Identify which cell holds the provided text, then report its (X, Y) central coordinate. 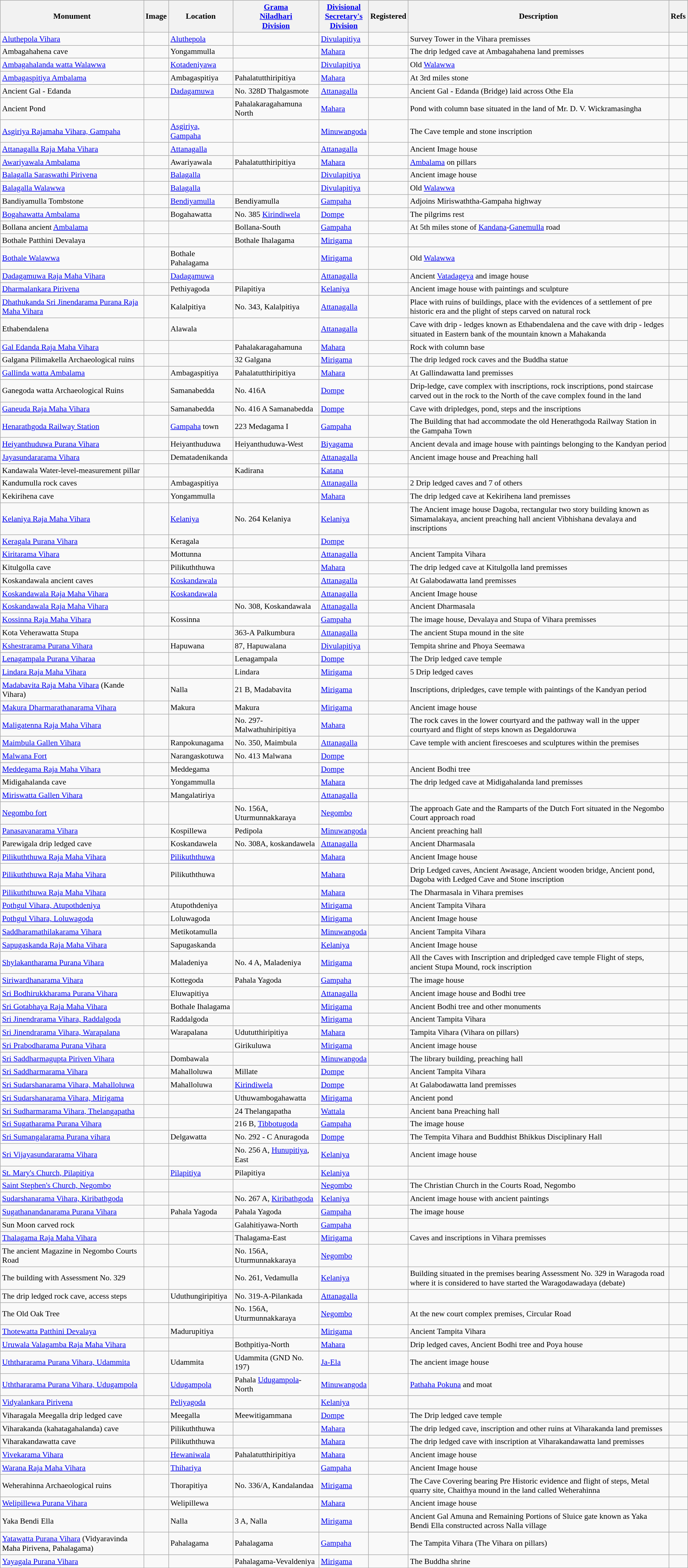
Ancient Bodhi tree (538, 769)
The Tempita Vihara and Buddhist Bhikkus Disciplinary Hall (538, 1137)
Mottunna (200, 554)
Warana Raja Maha Vihara (72, 1468)
No. 4 A, Maladeniya (276, 962)
Building situated in the premises bearing Assessment No. 329 in Waragoda road where it is considered to have started the Waragodawadaya (debate) (538, 1278)
Sri Vijayasundararama Vihara (72, 1155)
Galahitiyawa-North (276, 1225)
21 B, Madabavita (276, 690)
Kekirihena cave (72, 496)
Heiyanthuduwa (200, 444)
Viharagala Meegalla drip ledged cave (72, 1416)
No. 385 Kirindiwela (276, 214)
Koskandawala ancient caves (72, 581)
Image (156, 16)
Lindara (276, 672)
Ancient pond (538, 1098)
Ancient Bodhi tree and other monuments (538, 1007)
Pedipola (276, 831)
Sri Gotabhaya Raja Maha Vihara (72, 1007)
Kospillewa (200, 831)
Location (200, 16)
Asgiriya Rajamaha Vihara, Gampaha (72, 131)
Mangalatiriya (200, 796)
The Cave Covering bearing Pre Historic evidence and flight of steps, Metal quarry site, Chaithya mound in the land called Weherahinna (538, 1485)
Thalagama-East (276, 1238)
Wattala (343, 1111)
Thotewatta Patthini Devalaya (72, 1332)
The Dharmasala in Vihara premises (538, 892)
Panasavanarama Vihara (72, 831)
Ambagahahena cave (72, 52)
Weherahinna Archaeological ruins (72, 1485)
Sri Jinendrarama Vihara, Raddalgoda (72, 1019)
Kiritarama Vihara (72, 554)
Ancient Gal - Edanda (72, 91)
Kossinna (200, 620)
Negombo fort (72, 813)
Rock with column base (538, 347)
Viharakandawatta cave (72, 1442)
Drip Ledged caves, Ancient Awasage, Ancient wooden bridge, Ancient pond, Dagoba with Ledged Cave and Stone inscription (538, 875)
Keragala Purana Vihara (72, 541)
Dadagamuwa Raja Maha Vihara (72, 276)
Uththararama Purana Vihara, Udammita (72, 1362)
Balagalla Saraswathi Pirivena (72, 175)
No. 336/A, Kandalandaa (276, 1485)
Sugathanandanarama Purana Vihara (72, 1212)
Maligatenna Raja Maha Vihara (72, 725)
Sri Jinendrarama Vihara, Warapalana (72, 1033)
Welipillewa (200, 1503)
Pahalagama-Vevaldeniya (276, 1561)
The drip ledged cave with inscription at Viharakandawatta land premisses (538, 1442)
Henarathgoda Railway Station (72, 426)
Udugampola (200, 1385)
The drip ledged cave at Ambagahahena land premisses (538, 52)
3 A, Nalla (276, 1521)
Tempita shrine and Phoya Seemawa (538, 646)
Registered (388, 16)
The Cave temple and stone inscription (538, 131)
Bothpitiya-North (276, 1345)
Loluwagoda (200, 919)
Ancient image house with ancient paintings (538, 1199)
The Tampita Vihara (The Vihara on pillars) (538, 1543)
Hapuwana (200, 646)
St. Mary's Church, Pilapitiya (72, 1173)
216 B, Tibbotugoda (276, 1124)
The rock caves in the lower courtyard and the pathway wall in the upper courtyard and flight of steps known as Degaldoruwa (538, 725)
At Gallindawatta land premisses (538, 373)
Kotadeniyawa (200, 65)
Gallinda watta Ambalama (72, 373)
Kottegoda (200, 981)
All the Caves with Inscription and dripledged cave temple Flight of steps, ancient Stupa Mound, rock inscription (538, 962)
Ethabendalena (72, 330)
Ancient devala and image house with paintings belonging to the Kandyan period (538, 444)
Pond with column base situated in the land of Mr. D. V. Wickramasingha (538, 109)
Ancient Vatadageya and image house (538, 276)
Dombawala (200, 1059)
Girikuluwa (276, 1046)
Uthuwambogahawatta (276, 1098)
Bothale Pahalagama (200, 258)
Dharmalankara Pirivena (72, 289)
The library building, preaching hall (538, 1059)
Ganeuda Raja Maha Vihara (72, 409)
Dematadenikanda (200, 457)
Sri Sudarshanarama Vihara, Mirigama (72, 1098)
Awariyawala (200, 162)
Hewaniwala (200, 1455)
Balagalla Walawwa (72, 188)
Biyagama (343, 444)
The pilgrims rest (538, 214)
No. 308A, koskandawela (276, 844)
Ancient preaching hall (538, 831)
Udammita (200, 1362)
Dhathukanda Sri Jinendarama Purana Raja Maha Vihara (72, 307)
Cave temple with ancient firescoeses and sculptures within the premises (538, 743)
The Building that had accommodate the old Henerathgoda Railway Station in the Gampaha Town (538, 426)
No. 319-A-Pilankada (276, 1296)
Bandiyamulla Tombstone (72, 201)
Thihariya (200, 1468)
Madabavita Raja Maha Vihara (Kande Vihara) (72, 690)
Sapugaskanda (200, 945)
Millate (276, 1072)
Lindara Raja Maha Vihara (72, 672)
Miriswatta Gallen Vihara (72, 796)
Kshestrarama Purana Vihara (72, 646)
No. 256 A, Hunupitiya, East (276, 1155)
Atupothdeniya (200, 906)
5 Drip ledged caves (538, 672)
At the new court complex premises, Circular Road (538, 1314)
Ganegoda watta Archaeological Ruins (72, 391)
Ambalama on pillars (538, 162)
No. 261, Vedamulla (276, 1278)
Uduthungiripitiya (200, 1296)
Sudarshanarama Vihara, Kiribathgoda (72, 1199)
Cave with drip - ledges known as Ethabendalena and the cave with drip - ledges situated in Eastern bank of the mountain known a Mahakanda (538, 330)
Keragala (200, 541)
Warapalana (200, 1033)
Bollana-South (276, 228)
The ancient Magazine in Negombo Courts Road (72, 1256)
Sri Sudarshanarama Vihara, Mahalloluwa (72, 1085)
Delgawatta (200, 1137)
Lenagampala (276, 659)
At 5th miles stone of Kandana-Ganemulla road (538, 228)
Raddalgoda (200, 1019)
363-A Palkumbura (276, 633)
2 Drip ledged caves and 7 of others (538, 483)
No. 350, Maimbula (276, 743)
Sri Prabodharama Purana Vihara (72, 1046)
Peliyagoda (200, 1403)
No. 416A (276, 391)
Sri Bodhirukkharama Purana Vihara (72, 993)
Meddegama Raja Maha Vihara (72, 769)
No. 308, Koskandawala (276, 607)
Sun Moon carved rock (72, 1225)
Description (538, 16)
Bothale Walawwa (72, 258)
Eluwapitiya (200, 993)
The image house, Devalaya and Stupa of Vihara premisses (538, 620)
Shylakantharama Purana Vihara (72, 962)
Ancient Gal Amuna and Remaining Portions of Sluice gate known as Yaka Bendi Ella constructed across Nalla village (538, 1521)
Uruwala Valagamba Raja Maha Vihara (72, 1345)
No. 416 A Samanabedda (276, 409)
No. 343, Kalalpitiya (276, 307)
Kandumulla rock caves (72, 483)
Aluthepola (200, 39)
No. 264 Kelaniya (276, 519)
Pahala Udugampola-North (276, 1385)
Inscriptions, dripledges, cave temple with paintings of the Kandyan period (538, 690)
Metikotamulla (200, 932)
Kirindiwela (276, 1085)
Aluthepola Vihara (72, 39)
The building with Assessment No. 329 (72, 1278)
87, Hapuwalana (276, 646)
The Old Oak Tree (72, 1314)
Heiyanthuduwa-West (276, 444)
Vidyalankara Pirivena (72, 1403)
No. 297-Malwathuhiripitiya (276, 725)
Jayasundararama Vihara (72, 457)
The Christian Church in the Courts Road, Negombo (538, 1186)
The drip ledged cave at Kekirihena land premisses (538, 496)
Galgana Pilimakella Archaeological ruins (72, 360)
No. 292 - C Anuragoda (276, 1137)
No. 413 Malwana (276, 756)
Sapugaskanda Raja Maha Vihara (72, 945)
Saint Stephen's Church, Negombo (72, 1186)
Adjoins Miriswaththa-Gampaha highway (538, 201)
Kalalpitiya (200, 307)
Gal Edanda Raja Maha Vihara (72, 347)
32 Galgana (276, 360)
Awariyawala Ambalama (72, 162)
Bogahawatta Ambalama (72, 214)
Yaka Bendi Ella (72, 1521)
The drip ledged cave at Kitulgolla land premisses (538, 568)
Koskandawela (200, 844)
Attanagalla Raja Maha Vihara (72, 149)
Kossinna Raja Maha Vihara (72, 620)
Pahalakaragahamuna (276, 347)
Katana (343, 470)
Kota Veherawatta Stupa (72, 633)
The ancient Stupa mound in the site (538, 633)
Yayagala Purana Vihara (72, 1561)
Kitulgolla cave (72, 568)
Meegalla (200, 1416)
Sri Saddharmagupta Piriven Vihara (72, 1059)
Ancient image house and Bodhi tree (538, 993)
Meddegama (200, 769)
Ancient bana Preaching hall (538, 1111)
Ancient Pond (72, 109)
Gampaha town (200, 426)
Makura Dharmarathanarama Vihara (72, 707)
Ancient Gal - Edanda (Bridge) laid across Othe Ela (538, 91)
Lenagampala Purana Viharaa (72, 659)
The drip ledged rock cave, access steps (72, 1296)
223 Medagama I (276, 426)
Ancient image house and Preaching hall (538, 457)
Sri Saddharmarama Vihara (72, 1072)
Pahalakaragahamuna North (276, 109)
The drip ledged rock caves and the Buddha statue (538, 360)
Bollana ancient Ambalama (72, 228)
Survey Tower in the Vihara premisses (538, 39)
The ancient image house (538, 1362)
Udammita (GND No. 197) (276, 1362)
Thalagama Raja Maha Vihara (72, 1238)
Tampita Vihara (Vihara on pillars) (538, 1033)
The Buddha shrine (538, 1561)
Pethiyagoda (200, 289)
Bogahawatta (200, 214)
Maladeniya (200, 962)
Pothgul Vihara, Loluwagoda (72, 919)
Sri Sumangalarama Purana vihara (72, 1137)
Meewitigammana (276, 1416)
Thorapitiya (200, 1485)
Ranpokunagama (200, 743)
The drip ledged cave at Midigahalanda land premisses (538, 782)
Narangaskotuwa (200, 756)
Parewigala drip ledged cave (72, 844)
Sri Sudharmarama Vihara, Thelangapatha (72, 1111)
Ambagaspitiya Ambalama (72, 78)
Place with ruins of buildings, place with the evidences of a settlement of pre historic era and the plight of steps carved on natural rock (538, 307)
Sri Sugatharama Purana Vihara (72, 1124)
Midigahalanda cave (72, 782)
Yatawatta Purana Vihara (Vidyaravinda Maha Pirivena, Pahalagama) (72, 1543)
Kelaniya Raja Maha Vihara (72, 519)
Vivekarama Vihara (72, 1455)
Bothale Patthini Devalaya (72, 241)
Kadirana (276, 470)
Udututthiripitiya (276, 1033)
Refs (678, 16)
At 3rd miles stone (538, 78)
The drip ledged cave, inscription and other ruins at Viharakanda land premisses (538, 1429)
24 Thelangapatha (276, 1111)
Heiyanthuduwa Purana Vihara (72, 444)
Welipillewa Purana Vihara (72, 1503)
No. 328D Thalgasmote (276, 91)
Viharakanda (kahatagahalanda) cave (72, 1429)
No. 267 A, Kiribathgoda (276, 1199)
Ja-Ela (343, 1362)
The approach Gate and the Ramparts of the Dutch Fort situated in the Negombo Court approach road (538, 813)
Caves and inscriptions in Vihara premisses (538, 1238)
Kandawala Water-level-measurement pillar (72, 470)
Maimbula Gallen Vihara (72, 743)
Ancient image house with paintings and sculpture (538, 289)
Asgiriya, Gampaha (200, 131)
Alawala (200, 330)
Uththararama Purana Vihara, Udugampola (72, 1385)
Pothgul Vihara, Atupothdeniya (72, 906)
Saddharamathilakarama Vihara (72, 932)
DivisionalSecretary'sDivision (343, 16)
Monument (72, 16)
Cave with dripledges, pond, steps and the inscriptions (538, 409)
Siriwardhanarama Vihara (72, 981)
Madurupitiya (200, 1332)
GramaNiladhariDivision (276, 16)
Drip ledged caves, Ancient Bodhi tree and Poya house (538, 1345)
Malwana Fort (72, 756)
Pathaha Pokuna and moat (538, 1385)
Ambagahalanda watta Walawwa (72, 65)
